Search for the cell housing the specified text and yield its (x, y) center coordinate. 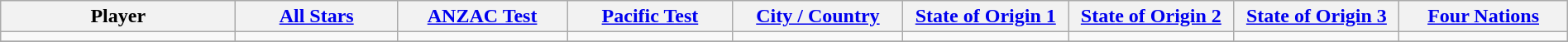
City / Country (818, 16)
All Stars (317, 16)
Four Nations (1484, 16)
State of Origin 1 (986, 16)
Player (118, 16)
State of Origin 3 (1317, 16)
ANZAC Test (483, 16)
State of Origin 2 (1151, 16)
Pacific Test (650, 16)
